Provide the (x, y) coordinate of the cell's center where the given text is located.  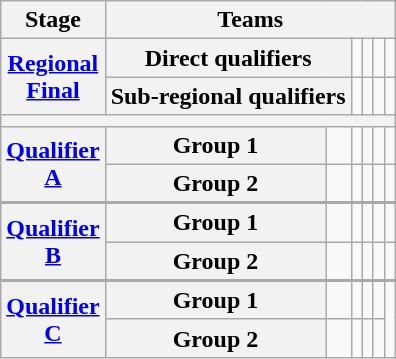
RegionalFinal (53, 77)
QualifierB (53, 242)
Sub-regional qualifiers (228, 96)
Direct qualifiers (228, 58)
Teams (250, 20)
Stage (53, 20)
QualifierA (53, 164)
QualifierC (53, 318)
